Scan for the cell matching the given text and deliver its (X, Y) coordinate at center. 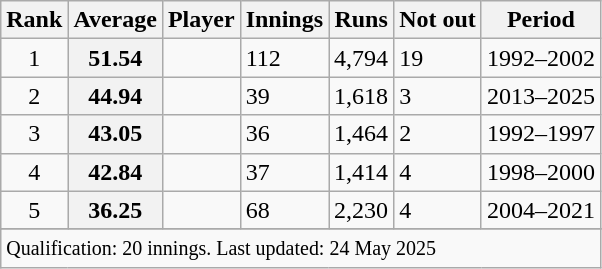
Qualification: 20 innings. Last updated: 24 May 2025 (301, 248)
37 (284, 172)
Not out (438, 20)
112 (284, 58)
1992–2002 (540, 58)
36.25 (116, 210)
43.05 (116, 134)
4,794 (362, 58)
1,618 (362, 96)
42.84 (116, 172)
1,464 (362, 134)
Average (116, 20)
1,414 (362, 172)
1992–1997 (540, 134)
36 (284, 134)
5 (34, 210)
44.94 (116, 96)
2004–2021 (540, 210)
68 (284, 210)
Rank (34, 20)
2013–2025 (540, 96)
Runs (362, 20)
Period (540, 20)
1 (34, 58)
39 (284, 96)
19 (438, 58)
2,230 (362, 210)
1998–2000 (540, 172)
Player (201, 20)
51.54 (116, 58)
Innings (284, 20)
